Pinpoint the cell where the given text exists, returning its [x, y] midpoint coordinate. 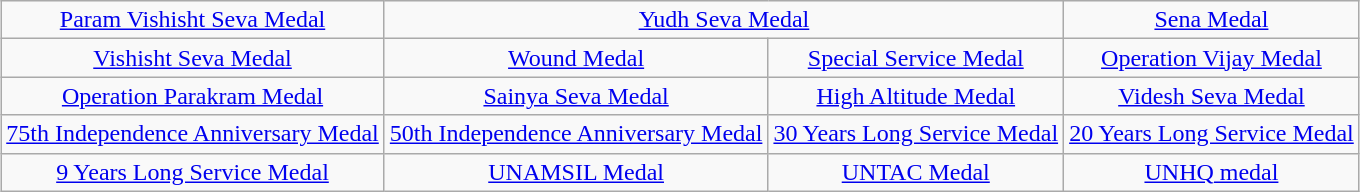
75th Independence Anniversary Medal [193, 134]
UNHQ medal [1212, 172]
20 Years Long Service Medal [1212, 134]
Videsh Seva Medal [1212, 96]
UNAMSIL Medal [576, 172]
Param Vishisht Seva Medal [193, 20]
Vishisht Seva Medal [193, 58]
30 Years Long Service Medal [916, 134]
50th Independence Anniversary Medal [576, 134]
Yudh Seva Medal [724, 20]
High Altitude Medal [916, 96]
UNTAC Medal [916, 172]
9 Years Long Service Medal [193, 172]
Operation Vijay Medal [1212, 58]
Sainya Seva Medal [576, 96]
Special Service Medal [916, 58]
Sena Medal [1212, 20]
Wound Medal [576, 58]
Operation Parakram Medal [193, 96]
